Scan for the cell matching the given text and deliver its [X, Y] coordinate at center. 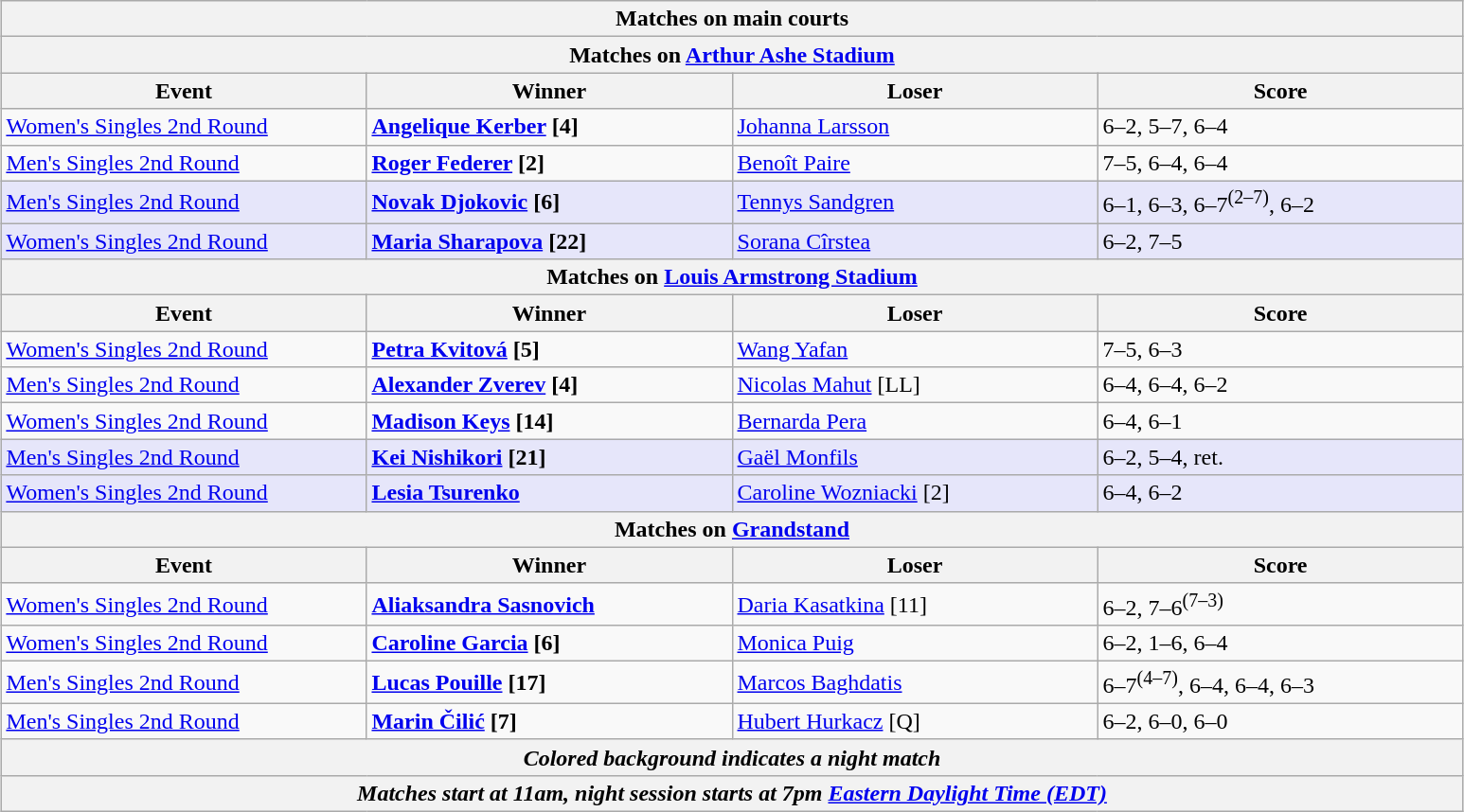
Colored background indicates a night match [732, 757]
Matches on main courts [732, 19]
Nicolas Mahut [LL] [915, 385]
7–5, 6–3 [1280, 349]
7–5, 6–4, 6–4 [1280, 163]
6–4, 6–2 [1280, 493]
6–4, 6–1 [1280, 421]
Maria Sharapova [22] [549, 241]
Lucas Pouille [17] [549, 683]
Bernarda Pera [915, 421]
Petra Kvitová [5] [549, 349]
6–2, 7–5 [1280, 241]
6–2, 5–7, 6–4 [1280, 127]
6–4, 6–4, 6–2 [1280, 385]
Novak Djokovic [6] [549, 203]
Aliaksandra Sasnovich [549, 604]
Roger Federer [2] [549, 163]
Alexander Zverev [4] [549, 385]
6–2, 6–0, 6–0 [1280, 721]
Caroline Wozniacki [2] [915, 493]
6–2, 5–4, ret. [1280, 457]
6–2, 1–6, 6–4 [1280, 644]
Sorana Cîrstea [915, 241]
Gaël Monfils [915, 457]
6–7(4–7), 6–4, 6–4, 6–3 [1280, 683]
Lesia Tsurenko [549, 493]
Marin Čilić [7] [549, 721]
6–1, 6–3, 6–7(2–7), 6–2 [1280, 203]
6–2, 7–6(7–3) [1280, 604]
Benoît Paire [915, 163]
Daria Kasatkina [11] [915, 604]
Wang Yafan [915, 349]
Tennys Sandgren [915, 203]
Caroline Garcia [6] [549, 644]
Matches on Grandstand [732, 529]
Madison Keys [14] [549, 421]
Matches start at 11am, night session starts at 7pm Eastern Daylight Time (EDT) [732, 794]
Monica Puig [915, 644]
Matches on Arthur Ashe Stadium [732, 55]
Kei Nishikori [21] [549, 457]
Angelique Kerber [4] [549, 127]
Marcos Baghdatis [915, 683]
Johanna Larsson [915, 127]
Hubert Hurkacz [Q] [915, 721]
Matches on Louis Armstrong Stadium [732, 277]
